Locate the cell with the specified text and output its [X, Y] center coordinate. 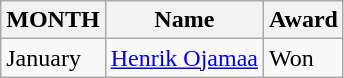
January [53, 58]
Henrik Ojamaa [184, 58]
Won [303, 58]
Name [184, 20]
Award [303, 20]
MONTH [53, 20]
